Scan for the cell matching the given text and deliver its [X, Y] coordinate at center. 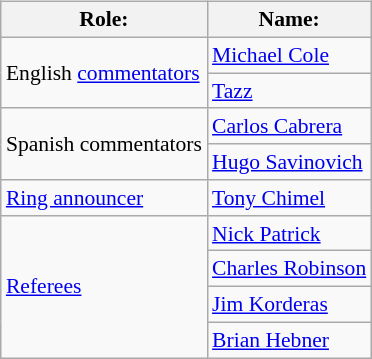
Michael Cole [289, 55]
Hugo Savinovich [289, 162]
Spanish commentators [104, 144]
Name: [289, 20]
Brian Hebner [289, 340]
Tony Chimel [289, 198]
English commentators [104, 72]
Role: [104, 20]
Charles Robinson [289, 269]
Nick Patrick [289, 233]
Referees [104, 286]
Ring announcer [104, 198]
Carlos Cabrera [289, 126]
Jim Korderas [289, 305]
Tazz [289, 91]
